Pinpoint the cell where the given text exists, returning its [x, y] midpoint coordinate. 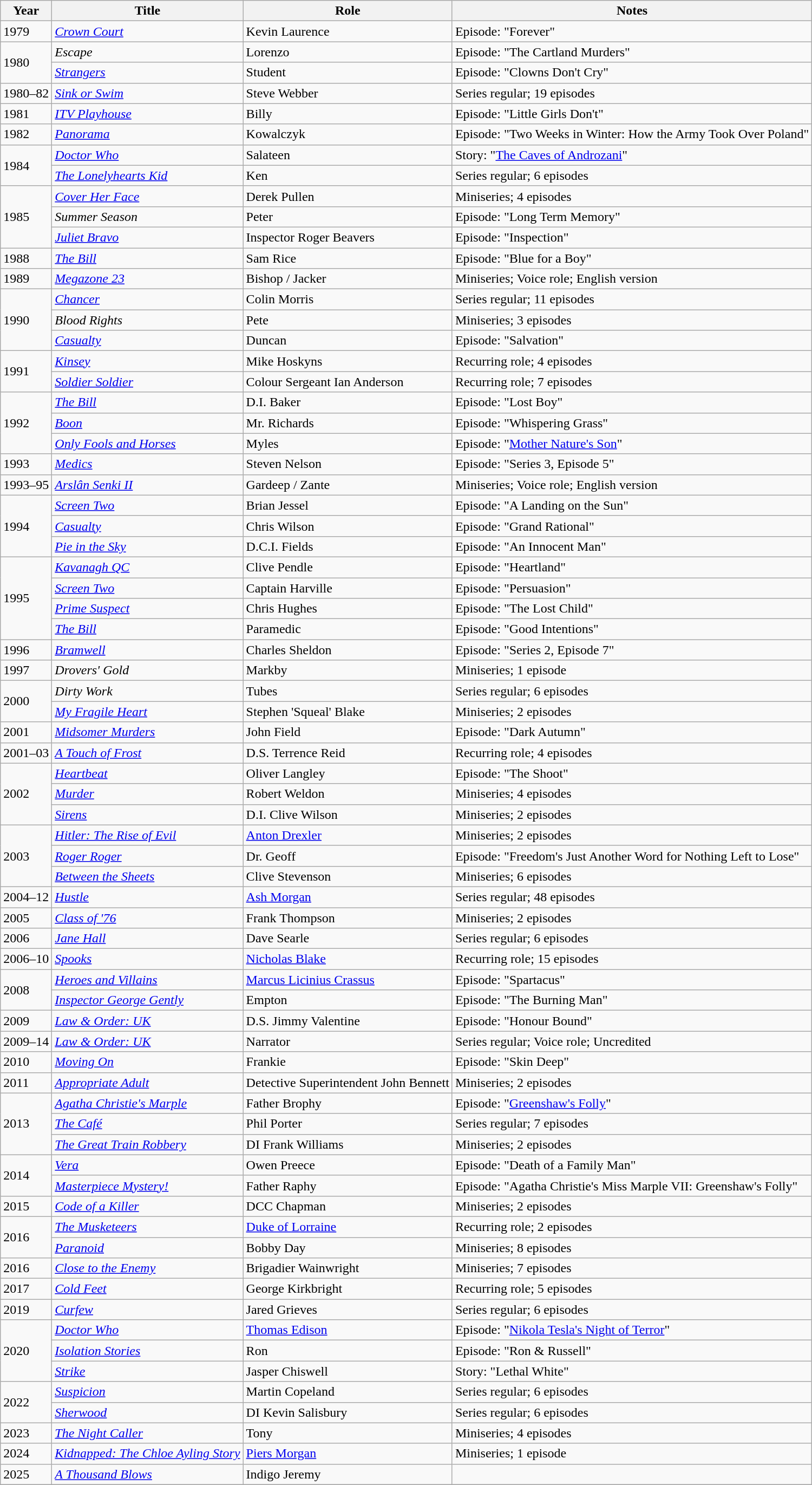
1980–82 [26, 93]
Recurring role; 15 episodes [632, 959]
Series regular; Voice role; Uncredited [632, 1041]
Moving On [147, 1062]
2004–12 [26, 897]
2009–14 [26, 1041]
DI Frank Williams [348, 1144]
Captain Harville [348, 588]
Spooks [147, 959]
2024 [26, 1454]
Miniseries; 3 episodes [632, 320]
Duke of Lorraine [348, 1227]
Episode: "The Burning Man" [632, 1000]
My Fragile Heart [147, 712]
1990 [26, 320]
Episode: "Skin Deep" [632, 1062]
Dirty Work [147, 691]
Derek Pullen [348, 196]
1994 [26, 526]
Recurring role; 2 episodes [632, 1227]
Episode: "Greenshaw's Folly" [632, 1103]
Episode: "Spartacus" [632, 980]
Martin Copeland [348, 1392]
Blood Rights [147, 320]
2022 [26, 1402]
Prime Suspect [147, 609]
Kinsey [147, 361]
Midsomer Murders [147, 732]
Paranoid [147, 1247]
Duncan [348, 341]
Piers Morgan [348, 1454]
The Night Caller [147, 1433]
2006 [26, 939]
Episode: "Persuasion" [632, 588]
Jane Hall [147, 939]
Billy [348, 114]
Recurring role; 5 episodes [632, 1289]
Clive Pendle [348, 567]
Narrator [348, 1041]
Boon [147, 423]
Kavanagh QC [147, 567]
2008 [26, 990]
Markby [348, 670]
1984 [26, 165]
Frankie [348, 1062]
2019 [26, 1310]
Pete [348, 320]
2001–03 [26, 753]
Isolation Stories [147, 1351]
Kevin Laurence [348, 31]
Jared Grieves [348, 1310]
The Great Train Robbery [147, 1144]
2009 [26, 1021]
Bishop / Jacker [348, 279]
Sherwood [147, 1412]
Episode: "A Landing on the Sun" [632, 505]
2003 [26, 856]
Episode: "Whispering Grass" [632, 423]
Episode: "Blue for a Boy" [632, 258]
Episode: "Inspection" [632, 237]
Recurring role; 7 episodes [632, 382]
Episode: "Lost Boy" [632, 402]
Robert Weldon [348, 794]
D.S. Terrence Reid [348, 753]
Series regular; 7 episodes [632, 1124]
Episode: "Clowns Don't Cry" [632, 73]
Charles Sheldon [348, 650]
The Musketeers [147, 1227]
Episode: "Ron & Russell" [632, 1351]
Series regular; 11 episodes [632, 299]
Suspicion [147, 1392]
2020 [26, 1351]
1997 [26, 670]
Episode: "Grand Rational" [632, 526]
1996 [26, 650]
Episode: "Good Intentions" [632, 629]
Colour Sergeant Ian Anderson [348, 382]
2013 [26, 1124]
D.I. Baker [348, 402]
1992 [26, 423]
Miniseries; 8 episodes [632, 1247]
Curfew [147, 1310]
2001 [26, 732]
Strike [147, 1371]
1980 [26, 62]
Megazone 23 [147, 279]
2011 [26, 1083]
Inspector Roger Beavers [348, 237]
Episode: "The Cartland Murders" [632, 52]
Miniseries; 6 episodes [632, 876]
Murder [147, 794]
Escape [147, 52]
Panorama [147, 134]
Anton Drexler [348, 835]
Episode: "Series 3, Episode 5" [632, 464]
Father Raphy [348, 1186]
2025 [26, 1474]
1993 [26, 464]
2017 [26, 1289]
Steve Webber [348, 93]
Strangers [147, 73]
A Touch of Frost [147, 753]
Class of '76 [147, 918]
Mr. Richards [348, 423]
2005 [26, 918]
2010 [26, 1062]
Code of a Killer [147, 1206]
Heroes and Villains [147, 980]
Chris Hughes [348, 609]
Appropriate Adult [147, 1083]
Mike Hoskyns [348, 361]
ITV Playhouse [147, 114]
Episode: "Freedom's Just Another Word for Nothing Left to Lose" [632, 856]
Dr. Geoff [348, 856]
Sink or Swim [147, 93]
Hitler: The Rise of Evil [147, 835]
Clive Stevenson [348, 876]
Marcus Licinius Crassus [348, 980]
Episode: "Agatha Christie's Miss Marple VII: Greenshaw's Folly" [632, 1186]
2002 [26, 794]
Medics [147, 464]
Episode: "Mother Nature's Son" [632, 444]
Masterpiece Mystery! [147, 1186]
John Field [348, 732]
1979 [26, 31]
DI Kevin Salisbury [348, 1412]
Series regular; 19 episodes [632, 93]
1995 [26, 598]
2006–10 [26, 959]
Episode: "Long Term Memory" [632, 217]
Agatha Christie's Marple [147, 1103]
Episode: "Dark Autumn" [632, 732]
Kowalczyk [348, 134]
Miniseries; 7 episodes [632, 1268]
1991 [26, 372]
Episode: "Two Weeks in Winter: How the Army Took Over Poland" [632, 134]
Roger Roger [147, 856]
Ron [348, 1351]
Dave Searle [348, 939]
DCC Chapman [348, 1206]
D.C.I. Fields [348, 546]
Soldier Soldier [147, 382]
A Thousand Blows [147, 1474]
The Lonelyhearts Kid [147, 175]
Indigo Jeremy [348, 1474]
Hustle [147, 897]
Episode: "Death of a Family Man" [632, 1165]
Myles [348, 444]
Story: "Lethal White" [632, 1371]
Ken [348, 175]
Heartbeat [147, 773]
The Café [147, 1124]
Drovers' Gold [147, 670]
2014 [26, 1175]
Vera [147, 1165]
Student [348, 73]
Peter [348, 217]
D.S. Jimmy Valentine [348, 1021]
Sam Rice [348, 258]
1988 [26, 258]
Sirens [147, 815]
Steven Nelson [348, 464]
Episode: "Honour Bound" [632, 1021]
Brigadier Wainwright [348, 1268]
Crown Court [147, 31]
Episode: "An Innocent Man" [632, 546]
Episode: "Nikola Tesla's Night of Terror" [632, 1330]
Story: "The Caves of Androzani" [632, 155]
Pie in the Sky [147, 546]
Year [26, 11]
Chris Wilson [348, 526]
2000 [26, 701]
Episode: "Heartland" [632, 567]
Tony [348, 1433]
Bramwell [147, 650]
1982 [26, 134]
Episode: "Series 2, Episode 7" [632, 650]
Summer Season [147, 217]
Episode: "The Shoot" [632, 773]
Lorenzo [348, 52]
Colin Morris [348, 299]
Stephen 'Squeal' Blake [348, 712]
Brian Jessel [348, 505]
Chancer [147, 299]
George Kirkbright [348, 1289]
Owen Preece [348, 1165]
Notes [632, 11]
Paramedic [348, 629]
2023 [26, 1433]
Oliver Langley [348, 773]
Ash Morgan [348, 897]
Between the Sheets [147, 876]
Empton [348, 1000]
Arslân Senki II [147, 485]
Series regular; 48 episodes [632, 897]
Kidnapped: The Chloe Ayling Story [147, 1454]
Phil Porter [348, 1124]
Inspector George Gently [147, 1000]
Juliet Bravo [147, 237]
Detective Superintendent John Bennett [348, 1083]
Role [348, 11]
Episode: "Little Girls Don't" [632, 114]
Episode: "The Lost Child" [632, 609]
Nicholas Blake [348, 959]
1993–95 [26, 485]
Bobby Day [348, 1247]
Thomas Edison [348, 1330]
Jasper Chiswell [348, 1371]
Title [147, 11]
Cover Her Face [147, 196]
Gardeep / Zante [348, 485]
Father Brophy [348, 1103]
Only Fools and Horses [147, 444]
Episode: "Salvation" [632, 341]
Episode: "Forever" [632, 31]
1985 [26, 217]
Salateen [348, 155]
Close to the Enemy [147, 1268]
1989 [26, 279]
1981 [26, 114]
Tubes [348, 691]
Cold Feet [147, 1289]
Frank Thompson [348, 918]
D.I. Clive Wilson [348, 815]
2015 [26, 1206]
